Pinpoint the cell where the given text exists, returning its (x, y) midpoint coordinate. 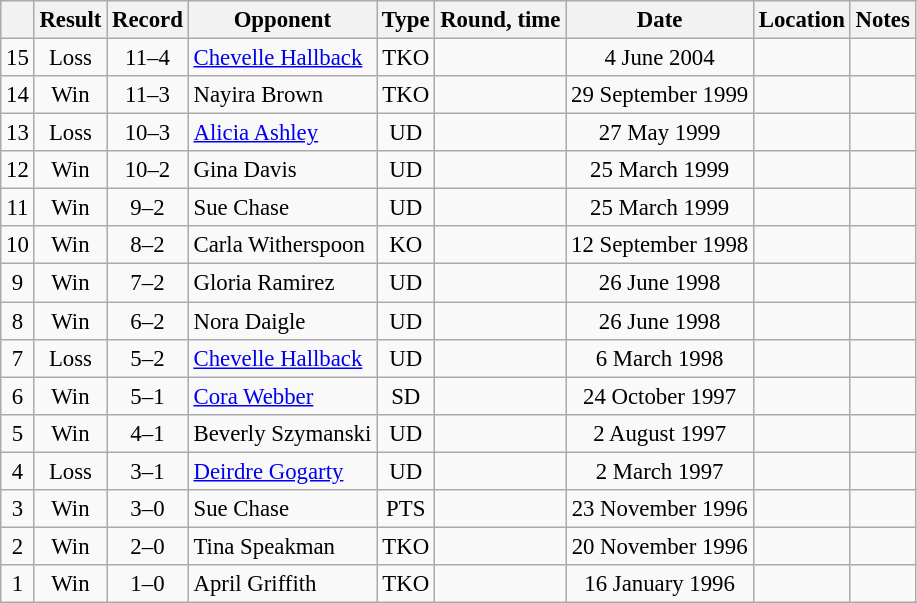
4 (18, 471)
1–0 (148, 584)
5–2 (148, 358)
5–1 (148, 396)
15 (18, 58)
5 (18, 433)
7–2 (148, 283)
9–2 (148, 208)
6–2 (148, 321)
Deirdre Gogarty (282, 471)
8–2 (148, 245)
Cora Webber (282, 396)
Tina Speakman (282, 546)
Nayira Brown (282, 95)
2 August 1997 (660, 433)
Alicia Ashley (282, 133)
10–3 (148, 133)
11–3 (148, 95)
4–1 (148, 433)
PTS (406, 509)
12 September 1998 (660, 245)
11–4 (148, 58)
Type (406, 20)
2–0 (148, 546)
Carla Witherspoon (282, 245)
10 (18, 245)
2 (18, 546)
6 (18, 396)
9 (18, 283)
Result (70, 20)
SD (406, 396)
8 (18, 321)
Round, time (500, 20)
April Griffith (282, 584)
Date (660, 20)
3–1 (148, 471)
Location (802, 20)
Gina Davis (282, 170)
6 March 1998 (660, 358)
3–0 (148, 509)
Nora Daigle (282, 321)
3 (18, 509)
14 (18, 95)
4 June 2004 (660, 58)
2 March 1997 (660, 471)
Notes (882, 20)
10–2 (148, 170)
23 November 1996 (660, 509)
11 (18, 208)
13 (18, 133)
KO (406, 245)
Record (148, 20)
Beverly Szymanski (282, 433)
29 September 1999 (660, 95)
7 (18, 358)
16 January 1996 (660, 584)
27 May 1999 (660, 133)
24 October 1997 (660, 396)
Opponent (282, 20)
Gloria Ramirez (282, 283)
20 November 1996 (660, 546)
12 (18, 170)
1 (18, 584)
